Identify which cell holds the provided text, then report its [X, Y] central coordinate. 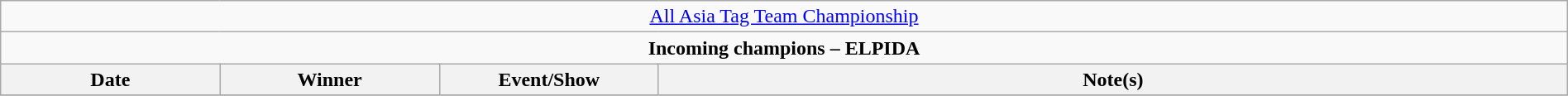
Event/Show [549, 79]
Date [111, 79]
Note(s) [1113, 79]
All Asia Tag Team Championship [784, 17]
Incoming champions – ELPIDA [784, 48]
Winner [329, 79]
